Pinpoint the cell where the given text exists, returning its (X, Y) midpoint coordinate. 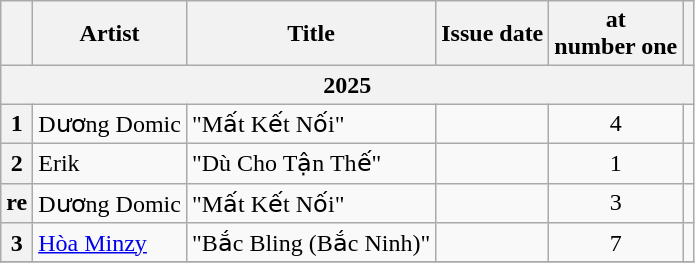
atnumber one (616, 34)
4 (616, 124)
"Bắc Bling (Bắc Ninh)" (310, 243)
re (17, 203)
Title (310, 34)
Artist (110, 34)
Issue date (492, 34)
"Dù Cho Tận Thế" (310, 163)
7 (616, 243)
2025 (348, 85)
Erik (110, 163)
Hòa Minzy (110, 243)
2 (17, 163)
